From the cell containing the given text, extract its center point as [x, y] coordinate. 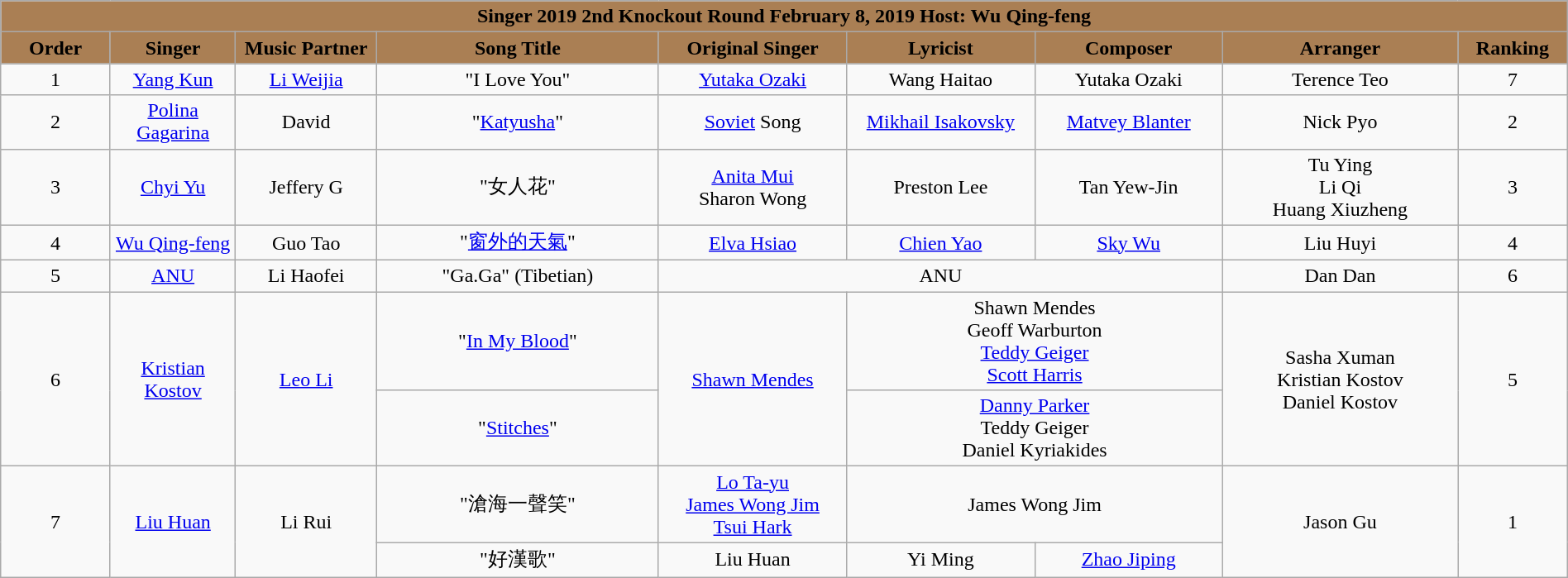
Sky Wu [1128, 243]
Music Partner [306, 48]
Liu Huyi [1340, 243]
Shawn MendesGeoff WarburtonTeddy GeigerScott Harris [1035, 341]
David [306, 122]
"I Love You" [518, 79]
Li Rui [306, 523]
Composer [1128, 48]
Soviet Song [753, 122]
Dan Dan [1340, 276]
Leo Li [306, 379]
Lyricist [941, 48]
"In My Blood" [518, 341]
Guo Tao [306, 243]
Anita MuiSharon Wong [753, 187]
Mikhail Isakovsky [941, 122]
Li Haofei [306, 276]
Polina Gagarina [173, 122]
Jeffery G [306, 187]
"女人花" [518, 187]
Shawn Mendes [753, 379]
Ranking [1513, 48]
"Stitches" [518, 428]
"好漢歌" [518, 561]
"Katyusha" [518, 122]
Sasha XumanKristian KostovDaniel Kostov [1340, 379]
"滄海一聲笑" [518, 504]
Tan Yew-Jin [1128, 187]
Arranger [1340, 48]
Song Title [518, 48]
Kristian Kostov [173, 379]
Chien Yao [941, 243]
"窗外的天氣" [518, 243]
Yang Kun [173, 79]
Matvey Blanter [1128, 122]
Tu YingLi QiHuang Xiuzheng [1340, 187]
James Wong Jim [1035, 504]
Preston Lee [941, 187]
Singer 2019 2nd Knockout Round February 8, 2019 Host: Wu Qing-feng [784, 17]
Terence Teo [1340, 79]
Zhao Jiping [1128, 561]
Yi Ming [941, 561]
Original Singer [753, 48]
Singer [173, 48]
Danny ParkerTeddy GeigerDaniel Kyriakides [1035, 428]
Chyi Yu [173, 187]
Wu Qing-feng [173, 243]
Wang Haitao [941, 79]
"Ga.Ga" (Tibetian) [518, 276]
Order [56, 48]
Li Weijia [306, 79]
Lo Ta-yuJames Wong JimTsui Hark [753, 504]
Jason Gu [1340, 523]
Elva Hsiao [753, 243]
Nick Pyo [1340, 122]
